Search for the cell housing the specified text and yield its (x, y) center coordinate. 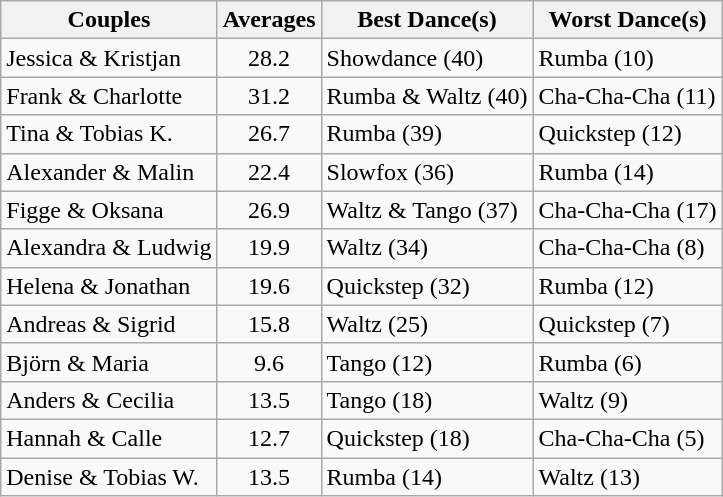
28.2 (269, 58)
Slowfox (36) (427, 172)
19.6 (269, 286)
26.7 (269, 134)
Cha-Cha-Cha (8) (628, 248)
Tango (18) (427, 400)
Tango (12) (427, 362)
Cha-Cha-Cha (11) (628, 96)
Cha-Cha-Cha (5) (628, 438)
Denise & Tobias W. (109, 477)
Quickstep (18) (427, 438)
Björn & Maria (109, 362)
Andreas & Sigrid (109, 324)
Couples (109, 20)
31.2 (269, 96)
Frank & Charlotte (109, 96)
Anders & Cecilia (109, 400)
Worst Dance(s) (628, 20)
Cha-Cha-Cha (17) (628, 210)
Alexander & Malin (109, 172)
Jessica & Kristjan (109, 58)
Waltz (34) (427, 248)
22.4 (269, 172)
Quickstep (32) (427, 286)
12.7 (269, 438)
Helena & Jonathan (109, 286)
Waltz & Tango (37) (427, 210)
26.9 (269, 210)
Waltz (25) (427, 324)
Hannah & Calle (109, 438)
Figge & Oksana (109, 210)
Tina & Tobias K. (109, 134)
Rumba (12) (628, 286)
19.9 (269, 248)
Quickstep (12) (628, 134)
Best Dance(s) (427, 20)
Rumba (39) (427, 134)
Showdance (40) (427, 58)
Rumba & Waltz (40) (427, 96)
Quickstep (7) (628, 324)
Waltz (13) (628, 477)
9.6 (269, 362)
Rumba (10) (628, 58)
Waltz (9) (628, 400)
Rumba (6) (628, 362)
Averages (269, 20)
15.8 (269, 324)
Alexandra & Ludwig (109, 248)
